Find where the given text appears and provide that cell's center as [X, Y] coordinate. 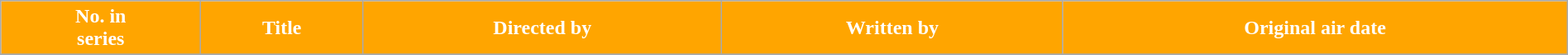
Title [282, 28]
No. inseries [101, 28]
Written by [892, 28]
Original air date [1315, 28]
Directed by [543, 28]
